Return the [x, y] coordinate for the center point of the cell that contains the specified text.  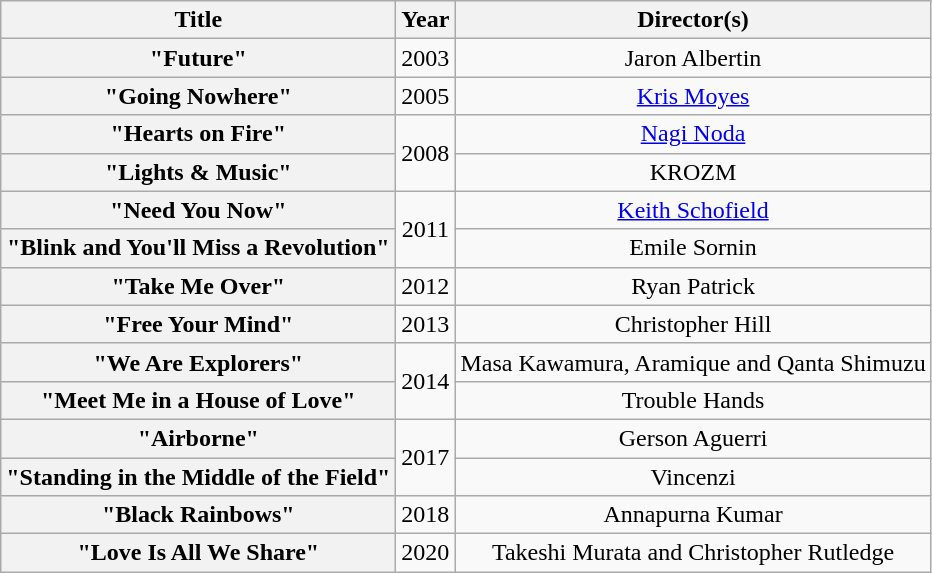
Director(s) [693, 20]
Keith Schofield [693, 210]
Annapurna Kumar [693, 515]
Nagi Noda [693, 134]
"Lights & Music" [198, 172]
Emile Sornin [693, 248]
"Future" [198, 58]
Year [426, 20]
2011 [426, 229]
Christopher Hill [693, 324]
2018 [426, 515]
"Black Rainbows" [198, 515]
2003 [426, 58]
Jaron Albertin [693, 58]
"Standing in the Middle of the Field" [198, 477]
"Meet Me in a House of Love" [198, 400]
2013 [426, 324]
Masa Kawamura, Aramique and Qanta Shimuzu [693, 362]
2017 [426, 457]
Vincenzi [693, 477]
KROZM [693, 172]
Title [198, 20]
Gerson Aguerri [693, 438]
"We Are Explorers" [198, 362]
2008 [426, 153]
"Going Nowhere" [198, 96]
Takeshi Murata and Christopher Rutledge [693, 553]
2005 [426, 96]
"Blink and You'll Miss a Revolution" [198, 248]
Kris Moyes [693, 96]
Trouble Hands [693, 400]
2020 [426, 553]
2014 [426, 381]
"Free Your Mind" [198, 324]
"Airborne" [198, 438]
Ryan Patrick [693, 286]
"Take Me Over" [198, 286]
"Love Is All We Share" [198, 553]
"Hearts on Fire" [198, 134]
"Need You Now" [198, 210]
2012 [426, 286]
